For the text-containing cell, return its midpoint in [X, Y] coordinate format. 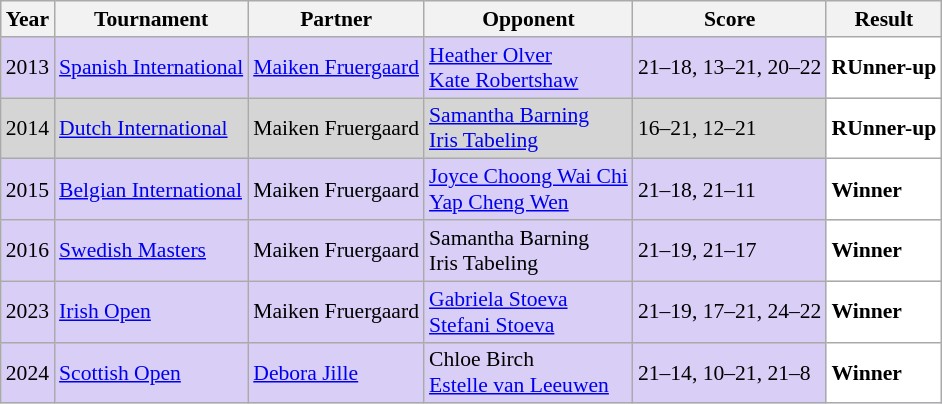
Gabriela Stoeva Stefani Stoeva [528, 312]
21–14, 10–21, 21–8 [730, 372]
Scottish Open [151, 372]
Opponent [528, 19]
Joyce Choong Wai Chi Yap Cheng Wen [528, 190]
2014 [28, 128]
21–18, 13–21, 20–22 [730, 68]
Debora Jille [336, 372]
Partner [336, 19]
Irish Open [151, 312]
Dutch International [151, 128]
21–19, 17–21, 24–22 [730, 312]
2023 [28, 312]
Swedish Masters [151, 250]
Score [730, 19]
Result [884, 19]
16–21, 12–21 [730, 128]
21–19, 21–17 [730, 250]
Heather Olver Kate Robertshaw [528, 68]
Year [28, 19]
2013 [28, 68]
2016 [28, 250]
Belgian International [151, 190]
Spanish International [151, 68]
21–18, 21–11 [730, 190]
Tournament [151, 19]
2015 [28, 190]
Chloe Birch Estelle van Leeuwen [528, 372]
2024 [28, 372]
